Capture the cell that displays the provided text and extract its (x, y) central coordinate. 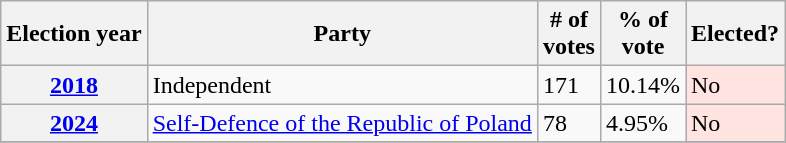
171 (568, 85)
Self-Defence of the Republic of Poland (342, 123)
% ofvote (642, 34)
78 (568, 123)
2024 (74, 123)
Independent (342, 85)
4.95% (642, 123)
Election year (74, 34)
10.14% (642, 85)
2018 (74, 85)
# ofvotes (568, 34)
Elected? (736, 34)
Party (342, 34)
